Detect which cell encompasses the target text, then output its [X, Y] center coordinate. 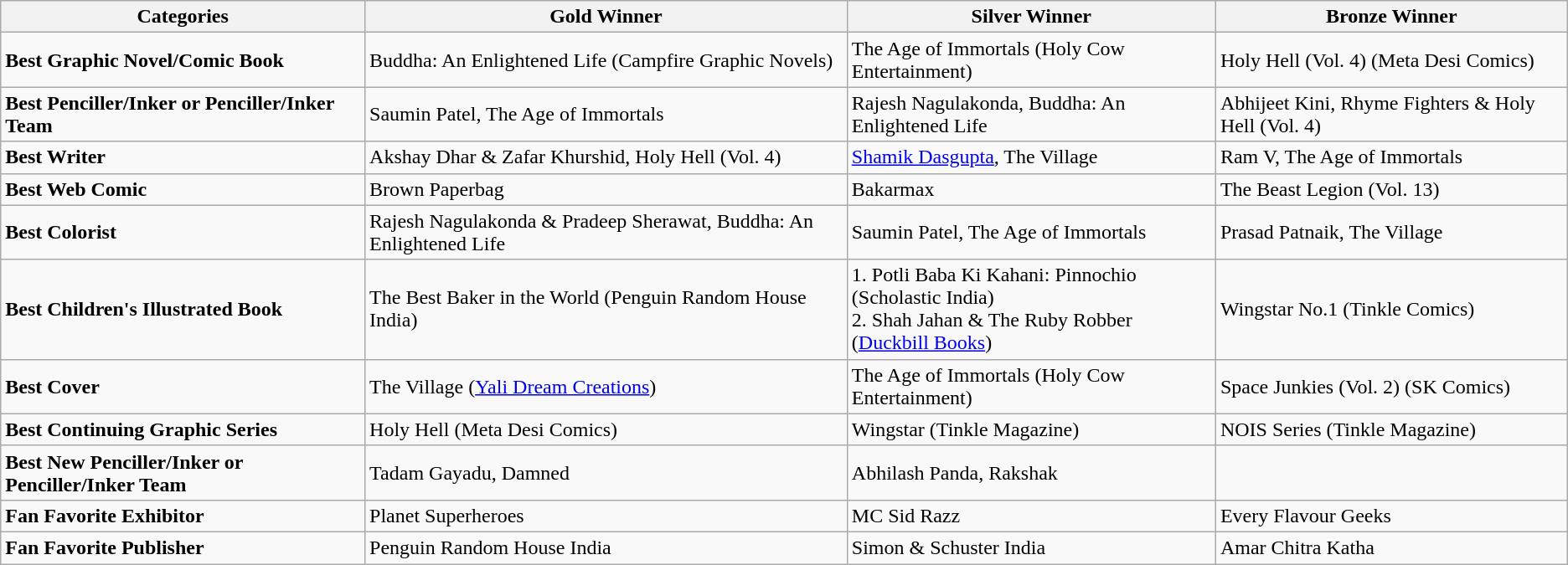
Best Graphic Novel/Comic Book [183, 60]
Best Children's Illustrated Book [183, 310]
Space Junkies (Vol. 2) (SK Comics) [1391, 387]
Every Flavour Geeks [1391, 516]
Best Web Comic [183, 189]
Fan Favorite Exhibitor [183, 516]
Best New Penciller/Inker or Penciller/Inker Team [183, 472]
Abhijeet Kini, Rhyme Fighters & Holy Hell (Vol. 4) [1391, 114]
Holy Hell (Meta Desi Comics) [606, 429]
Bakarmax [1031, 189]
Abhilash Panda, Rakshak [1031, 472]
Rajesh Nagulakonda, Buddha: An Enlightened Life [1031, 114]
Wingstar No.1 (Tinkle Comics) [1391, 310]
Shamik Dasgupta, The Village [1031, 157]
Best Cover [183, 387]
Gold Winner [606, 17]
Planet Superheroes [606, 516]
Silver Winner [1031, 17]
1. Potli Baba Ki Kahani: Pinnochio (Scholastic India)2. Shah Jahan & The Ruby Robber (Duckbill Books) [1031, 310]
MC Sid Razz [1031, 516]
Prasad Patnaik, The Village [1391, 233]
Brown Paperbag [606, 189]
The Village (Yali Dream Creations) [606, 387]
Ram V, The Age of Immortals [1391, 157]
Best Continuing Graphic Series [183, 429]
The Best Baker in the World (Penguin Random House India) [606, 310]
Penguin Random House India [606, 547]
Holy Hell (Vol. 4) (Meta Desi Comics) [1391, 60]
NOIS Series (Tinkle Magazine) [1391, 429]
Categories [183, 17]
Tadam Gayadu, Damned [606, 472]
Best Writer [183, 157]
Best Colorist [183, 233]
Amar Chitra Katha [1391, 547]
Wingstar (Tinkle Magazine) [1031, 429]
Akshay Dhar & Zafar Khurshid, Holy Hell (Vol. 4) [606, 157]
Simon & Schuster India [1031, 547]
Bronze Winner [1391, 17]
Best Penciller/Inker or Penciller/Inker Team [183, 114]
Buddha: An Enlightened Life (Campfire Graphic Novels) [606, 60]
Fan Favorite Publisher [183, 547]
Rajesh Nagulakonda & Pradeep Sherawat, Buddha: An Enlightened Life [606, 233]
The Beast Legion (Vol. 13) [1391, 189]
